Determine the (x, y) coordinate at the center of the cell enclosing the given text.  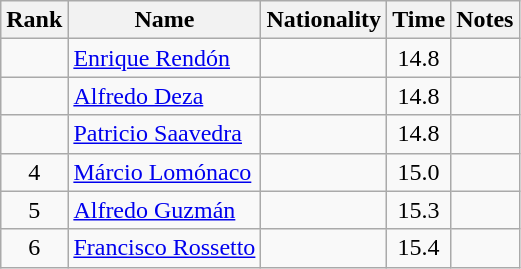
Name (164, 20)
Patricio Saavedra (164, 134)
Notes (485, 20)
Rank (34, 20)
Time (419, 20)
Alfredo Guzmán (164, 210)
15.0 (419, 172)
5 (34, 210)
15.3 (419, 210)
Enrique Rendón (164, 58)
Francisco Rossetto (164, 248)
Márcio Lomónaco (164, 172)
6 (34, 248)
4 (34, 172)
15.4 (419, 248)
Nationality (324, 20)
Alfredo Deza (164, 96)
